Capture the cell that displays the provided text and extract its (X, Y) central coordinate. 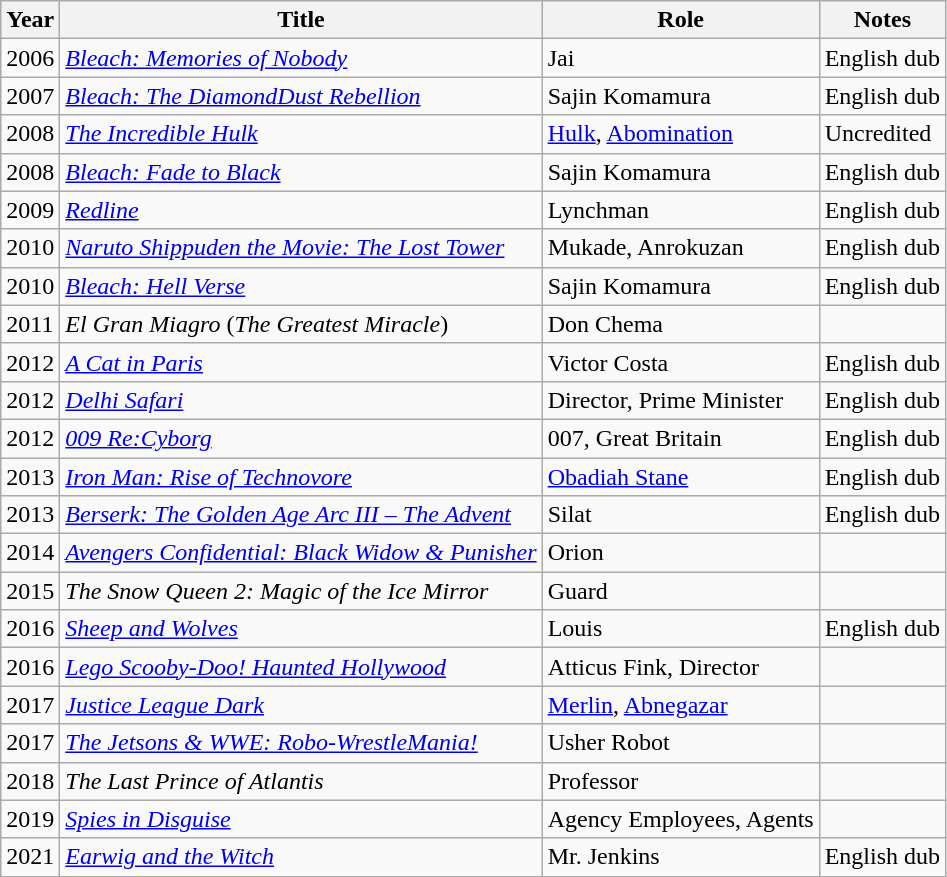
The Last Prince of Atlantis (301, 781)
Silat (680, 515)
Bleach: The DiamondDust Rebellion (301, 96)
Sheep and Wolves (301, 629)
Mukade, Anrokuzan (680, 248)
Orion (680, 553)
009 Re:Cyborg (301, 438)
Iron Man: Rise of Technovore (301, 477)
2019 (30, 819)
Louis (680, 629)
Guard (680, 591)
2006 (30, 58)
2011 (30, 324)
Year (30, 20)
Justice League Dark (301, 705)
Agency Employees, Agents (680, 819)
Naruto Shippuden the Movie: The Lost Tower (301, 248)
Lego Scooby-Doo! Haunted Hollywood (301, 667)
Victor Costa (680, 362)
A Cat in Paris (301, 362)
Professor (680, 781)
Title (301, 20)
Redline (301, 210)
Don Chema (680, 324)
El Gran Miagro (The Greatest Miracle) (301, 324)
Delhi Safari (301, 400)
Jai (680, 58)
Avengers Confidential: Black Widow & Punisher (301, 553)
Bleach: Hell Verse (301, 286)
Notes (882, 20)
Bleach: Memories of Nobody (301, 58)
2009 (30, 210)
Spies in Disguise (301, 819)
Obadiah Stane (680, 477)
2018 (30, 781)
Mr. Jenkins (680, 857)
Role (680, 20)
2007 (30, 96)
Hulk, Abomination (680, 134)
The Incredible Hulk (301, 134)
2014 (30, 553)
The Jetsons & WWE: Robo-WrestleMania! (301, 743)
Earwig and the Witch (301, 857)
Uncredited (882, 134)
2015 (30, 591)
2021 (30, 857)
Usher Robot (680, 743)
Lynchman (680, 210)
Bleach: Fade to Black (301, 172)
Berserk: The Golden Age Arc III – The Advent (301, 515)
The Snow Queen 2: Magic of the Ice Mirror (301, 591)
007, Great Britain (680, 438)
Director, Prime Minister (680, 400)
Merlin, Abnegazar (680, 705)
Atticus Fink, Director (680, 667)
